Return the [x, y] coordinate for the center point of the cell that contains the specified text.  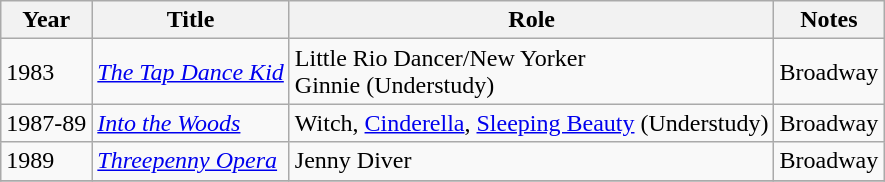
1987-89 [46, 123]
Title [191, 20]
Notes [829, 20]
Jenny Diver [532, 161]
1983 [46, 72]
Into the Woods [191, 123]
Threepenny Opera [191, 161]
The Tap Dance Kid [191, 72]
Role [532, 20]
Witch, Cinderella, Sleeping Beauty (Understudy) [532, 123]
1989 [46, 161]
Year [46, 20]
Little Rio Dancer/New YorkerGinnie (Understudy) [532, 72]
